Return [x, y] of the center of cell containing provided text 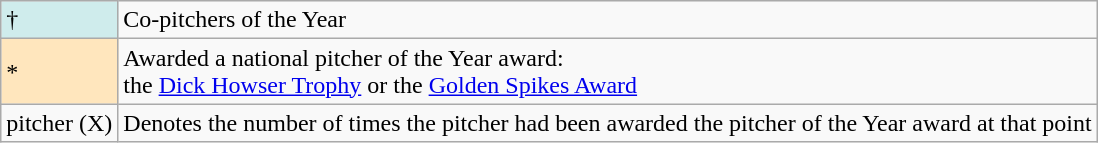
Awarded a national pitcher of the Year award: the Dick Howser Trophy or the Golden Spikes Award [608, 72]
pitcher (X) [60, 123]
† [60, 20]
Denotes the number of times the pitcher had been awarded the pitcher of the Year award at that point [608, 123]
* [60, 72]
Co-pitchers of the Year [608, 20]
